Find where the given text appears and provide that cell's center as [x, y] coordinate. 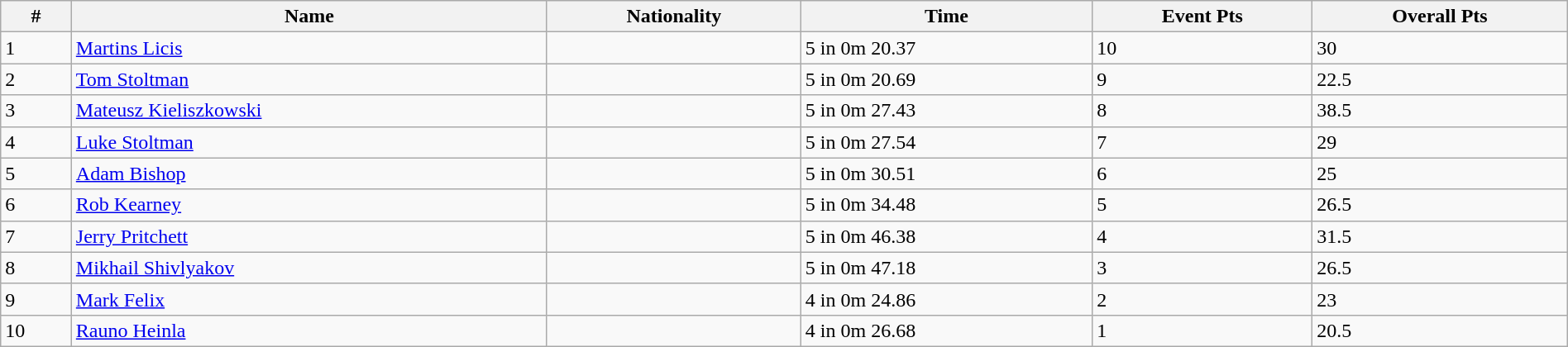
Nationality [673, 17]
4 in 0m 24.86 [946, 299]
5 in 0m 27.54 [946, 142]
5 in 0m 20.37 [946, 48]
Overall Pts [1440, 17]
Event Pts [1202, 17]
Luke Stoltman [309, 142]
20.5 [1440, 330]
Rauno Heinla [309, 330]
Time [946, 17]
4 in 0m 26.68 [946, 330]
Adam Bishop [309, 173]
5 in 0m 20.69 [946, 79]
Name [309, 17]
5 in 0m 30.51 [946, 173]
5 in 0m 46.38 [946, 236]
30 [1440, 48]
38.5 [1440, 111]
23 [1440, 299]
5 in 0m 27.43 [946, 111]
Jerry Pritchett [309, 236]
5 in 0m 34.48 [946, 205]
22.5 [1440, 79]
Martins Licis [309, 48]
Tom Stoltman [309, 79]
31.5 [1440, 236]
25 [1440, 173]
Mark Felix [309, 299]
29 [1440, 142]
Mikhail Shivlyakov [309, 268]
Mateusz Kieliszkowski [309, 111]
Rob Kearney [309, 205]
5 in 0m 47.18 [946, 268]
# [36, 17]
